For the text-containing cell, return its midpoint in (x, y) coordinate format. 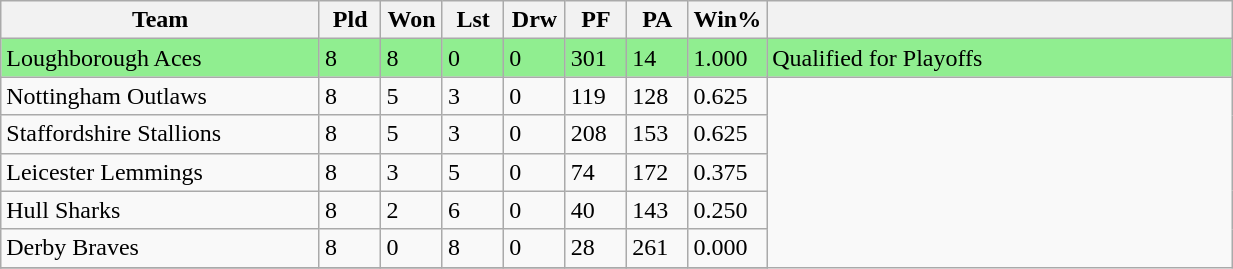
Won (412, 20)
40 (596, 210)
301 (596, 58)
128 (658, 96)
143 (658, 210)
153 (658, 134)
6 (472, 210)
172 (658, 172)
14 (658, 58)
0.000 (728, 248)
74 (596, 172)
Hull Sharks (160, 210)
Staffordshire Stallions (160, 134)
Loughborough Aces (160, 58)
28 (596, 248)
1.000 (728, 58)
Win% (728, 20)
Qualified for Playoffs (1000, 58)
0.250 (728, 210)
Team (160, 20)
Nottingham Outlaws (160, 96)
261 (658, 248)
208 (596, 134)
PA (658, 20)
PF (596, 20)
2 (412, 210)
Drw (534, 20)
Pld (350, 20)
Leicester Lemmings (160, 172)
Lst (472, 20)
119 (596, 96)
0.375 (728, 172)
Derby Braves (160, 248)
